Return [X, Y] of the center of cell containing provided text 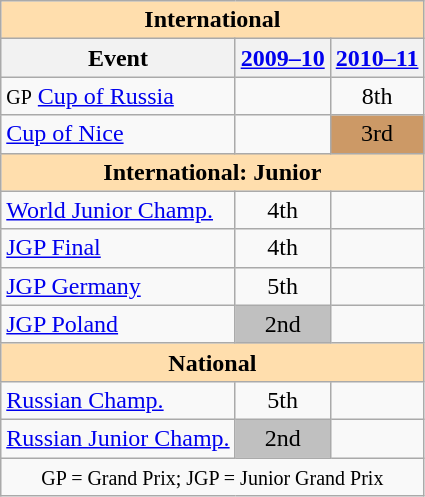
JGP Germany [118, 286]
2009–10 [282, 58]
GP Cup of Russia [118, 96]
2010–11 [377, 58]
International: Junior [212, 172]
Cup of Nice [118, 134]
National [212, 362]
JGP Poland [118, 324]
Russian Junior Champ. [118, 438]
8th [377, 96]
International [212, 20]
Russian Champ. [118, 400]
JGP Final [118, 248]
GP = Grand Prix; JGP = Junior Grand Prix [212, 477]
Event [118, 58]
World Junior Champ. [118, 210]
3rd [377, 134]
